Extract the [x, y] coordinate from the center of the cell holding the provided text.  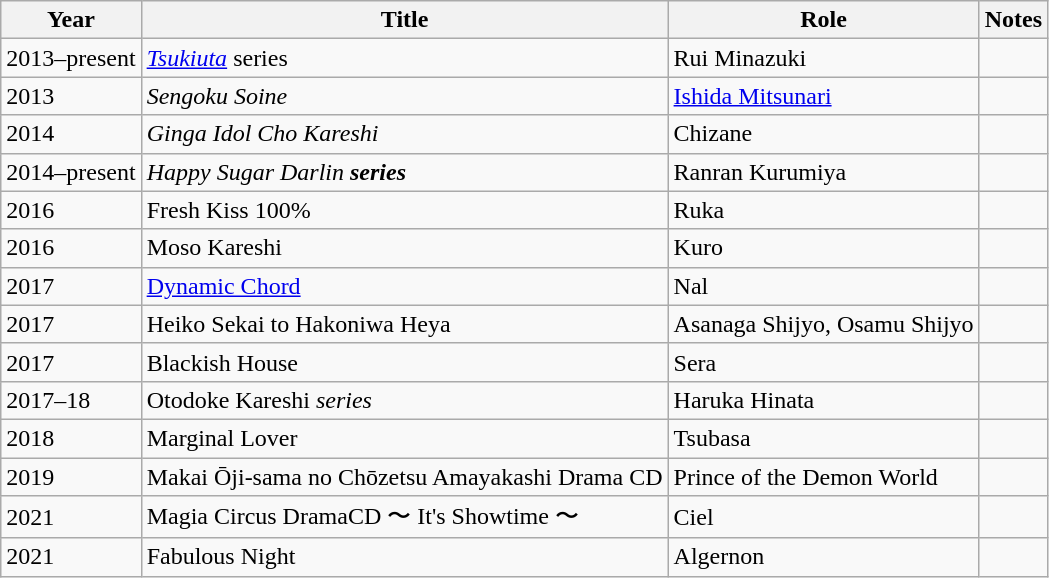
Otodoke Kareshi series [404, 400]
Ishida Mitsunari [824, 96]
Fabulous Night [404, 557]
Tsukiuta series [404, 58]
2014 [71, 134]
Heiko Sekai to Hakoniwa Heya [404, 324]
2013–present [71, 58]
Title [404, 20]
Prince of the Demon World [824, 477]
Marginal Lover [404, 438]
2018 [71, 438]
Blackish House [404, 362]
Makai Ōji-sama no Chōzetsu Amayakashi Drama CD [404, 477]
Dynamic Chord [404, 286]
Ranran Kurumiya [824, 172]
Moso Kareshi [404, 248]
Chizane [824, 134]
Haruka Hinata [824, 400]
Sera [824, 362]
Magia Circus DramaCD 〜 It's Showtime 〜 [404, 518]
Tsubasa [824, 438]
2014–present [71, 172]
2019 [71, 477]
Rui Minazuki [824, 58]
Happy Sugar Darlin series [404, 172]
Notes [1013, 20]
Ginga Idol Cho Kareshi [404, 134]
Role [824, 20]
Asanaga Shijyo, Osamu Shijyo [824, 324]
Fresh Kiss 100% [404, 210]
Sengoku Soine [404, 96]
Algernon [824, 557]
2017–18 [71, 400]
Year [71, 20]
Ciel [824, 518]
Kuro [824, 248]
Nal [824, 286]
Ruka [824, 210]
2013 [71, 96]
